Detect which cell encompasses the target text, then output its [X, Y] center coordinate. 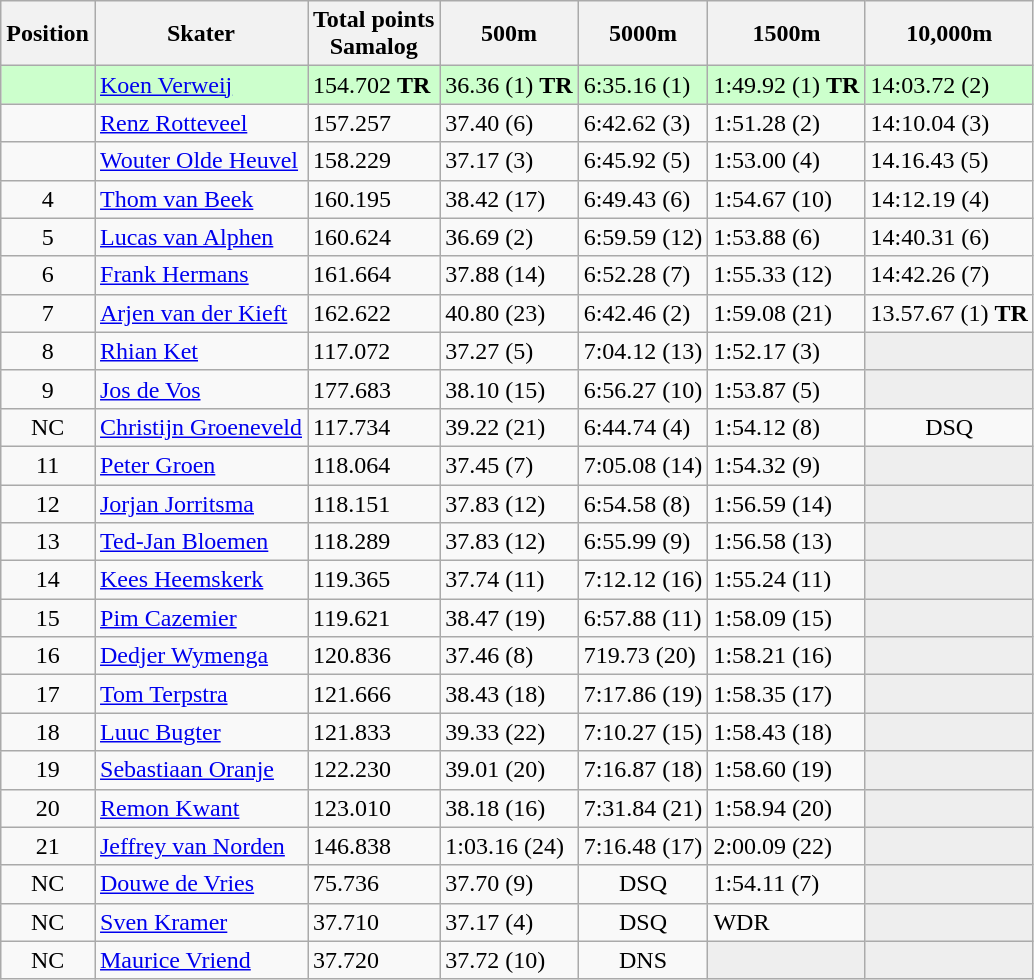
40.80 (23) [509, 313]
7:16.87 (18) [643, 770]
14.16.43 (5) [949, 161]
1:58.21 (16) [786, 656]
6:54.58 (8) [643, 503]
37.710 [374, 922]
Luuc Bugter [200, 732]
WDR [786, 922]
Dedjer Wymenga [200, 656]
Renz Rotteveel [200, 123]
157.257 [374, 123]
11 [48, 465]
21 [48, 846]
19 [48, 770]
37.45 (7) [509, 465]
12 [48, 503]
14:10.04 (3) [949, 123]
Pim Cazemier [200, 618]
7:12.12 (16) [643, 580]
16 [48, 656]
Wouter Olde Heuvel [200, 161]
37.88 (14) [509, 275]
1:58.35 (17) [786, 694]
7:10.27 (15) [643, 732]
1:49.92 (1) TR [786, 85]
Tom Terpstra [200, 694]
6:55.99 (9) [643, 542]
37.40 (6) [509, 123]
Jos de Vos [200, 389]
123.010 [374, 808]
158.229 [374, 161]
6:49.43 (6) [643, 199]
719.73 (20) [643, 656]
14:42.26 (7) [949, 275]
Peter Groen [200, 465]
8 [48, 351]
6:42.62 (3) [643, 123]
1:53.88 (6) [786, 237]
1:55.24 (11) [786, 580]
Christijn Groeneveld [200, 427]
DNS [643, 960]
119.365 [374, 580]
37.70 (9) [509, 884]
Lucas van Alphen [200, 237]
4 [48, 199]
10,000m [949, 34]
7:17.86 (19) [643, 694]
Jorjan Jorritsma [200, 503]
6:56.27 (10) [643, 389]
39.22 (21) [509, 427]
160.624 [374, 237]
6:42.46 (2) [643, 313]
2:00.09 (22) [786, 846]
37.17 (4) [509, 922]
118.064 [374, 465]
154.702 TR [374, 85]
Remon Kwant [200, 808]
7:16.48 (17) [643, 846]
7:31.84 (21) [643, 808]
1:51.28 (2) [786, 123]
1:54.12 (8) [786, 427]
117.072 [374, 351]
38.42 (17) [509, 199]
14 [48, 580]
38.18 (16) [509, 808]
Total points Samalog [374, 34]
Arjen van der Kieft [200, 313]
122.230 [374, 770]
36.69 (2) [509, 237]
18 [48, 732]
1:03.16 (24) [509, 846]
161.664 [374, 275]
Rhian Ket [200, 351]
14:12.19 (4) [949, 199]
Douwe de Vries [200, 884]
7 [48, 313]
37.46 (8) [509, 656]
6 [48, 275]
118.289 [374, 542]
39.33 (22) [509, 732]
9 [48, 389]
1:58.43 (18) [786, 732]
38.10 (15) [509, 389]
7:04.12 (13) [643, 351]
Skater [200, 34]
177.683 [374, 389]
119.621 [374, 618]
6:59.59 (12) [643, 237]
146.838 [374, 846]
6:44.74 (4) [643, 427]
Maurice Vriend [200, 960]
15 [48, 618]
160.195 [374, 199]
37.74 (11) [509, 580]
13.57.67 (1) TR [949, 313]
Sven Kramer [200, 922]
1:56.58 (13) [786, 542]
1:59.08 (21) [786, 313]
5000m [643, 34]
Position [48, 34]
121.833 [374, 732]
500m [509, 34]
1:52.17 (3) [786, 351]
37.17 (3) [509, 161]
1:58.09 (15) [786, 618]
37.72 (10) [509, 960]
1:58.60 (19) [786, 770]
7:05.08 (14) [643, 465]
1:54.67 (10) [786, 199]
121.666 [374, 694]
117.734 [374, 427]
37.720 [374, 960]
38.47 (19) [509, 618]
14:40.31 (6) [949, 237]
38.43 (18) [509, 694]
20 [48, 808]
6:52.28 (7) [643, 275]
13 [48, 542]
14:03.72 (2) [949, 85]
1:55.33 (12) [786, 275]
1:54.32 (9) [786, 465]
Sebastiaan Oranje [200, 770]
6:45.92 (5) [643, 161]
Kees Heemskerk [200, 580]
Frank Hermans [200, 275]
39.01 (20) [509, 770]
1500m [786, 34]
Ted-Jan Bloemen [200, 542]
17 [48, 694]
5 [48, 237]
1:56.59 (14) [786, 503]
37.27 (5) [509, 351]
Thom van Beek [200, 199]
1:53.00 (4) [786, 161]
1:58.94 (20) [786, 808]
75.736 [374, 884]
Koen Verweij [200, 85]
36.36 (1) TR [509, 85]
1:54.11 (7) [786, 884]
118.151 [374, 503]
Jeffrey van Norden [200, 846]
120.836 [374, 656]
6:35.16 (1) [643, 85]
162.622 [374, 313]
1:53.87 (5) [786, 389]
6:57.88 (11) [643, 618]
